Return (x, y) of the center of cell containing provided text 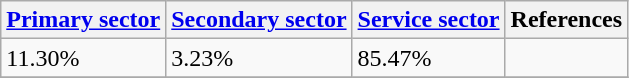
3.23% (259, 58)
Service sector (428, 20)
11.30% (84, 58)
References (566, 20)
Primary sector (84, 20)
Secondary sector (259, 20)
85.47% (428, 58)
